Output the [x, y] coordinate of the center of the cell containing the given text.  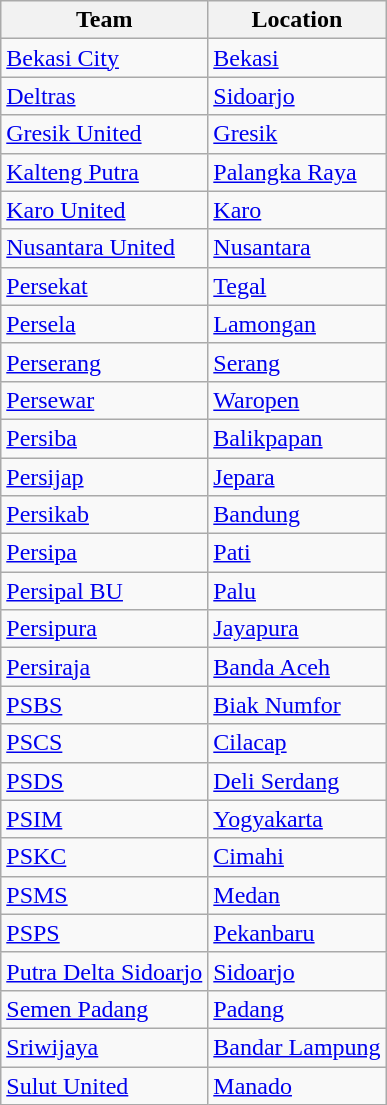
Persijap [104, 477]
Persipura [104, 629]
Bekasi City [104, 58]
Persiba [104, 438]
Persewar [104, 400]
Nusantara [297, 248]
Sulut United [104, 1085]
PSBS [104, 705]
Jayapura [297, 629]
Banda Aceh [297, 667]
Yogyakarta [297, 819]
Serang [297, 362]
Pati [297, 553]
Gresik [297, 134]
Bekasi [297, 58]
Persela [104, 324]
Persiraja [104, 667]
Persekat [104, 286]
PSDS [104, 781]
Persipa [104, 553]
Perserang [104, 362]
Gresik United [104, 134]
Jepara [297, 477]
Medan [297, 895]
PSPS [104, 933]
Semen Padang [104, 1009]
Cimahi [297, 857]
PSIM [104, 819]
Biak Numfor [297, 705]
PSKC [104, 857]
Balikpapan [297, 438]
Palangka Raya [297, 172]
Karo United [104, 210]
Bandar Lampung [297, 1047]
Team [104, 20]
Kalteng Putra [104, 172]
Bandung [297, 515]
Cilacap [297, 743]
Location [297, 20]
Persipal BU [104, 591]
Persikab [104, 515]
Deli Serdang [297, 781]
PSMS [104, 895]
Tegal [297, 286]
Sriwijaya [104, 1047]
Pekanbaru [297, 933]
Karo [297, 210]
Nusantara United [104, 248]
Padang [297, 1009]
Palu [297, 591]
PSCS [104, 743]
Deltras [104, 96]
Waropen [297, 400]
Manado [297, 1085]
Lamongan [297, 324]
Putra Delta Sidoarjo [104, 971]
